Locate the cell with the specified text and output its (x, y) center coordinate. 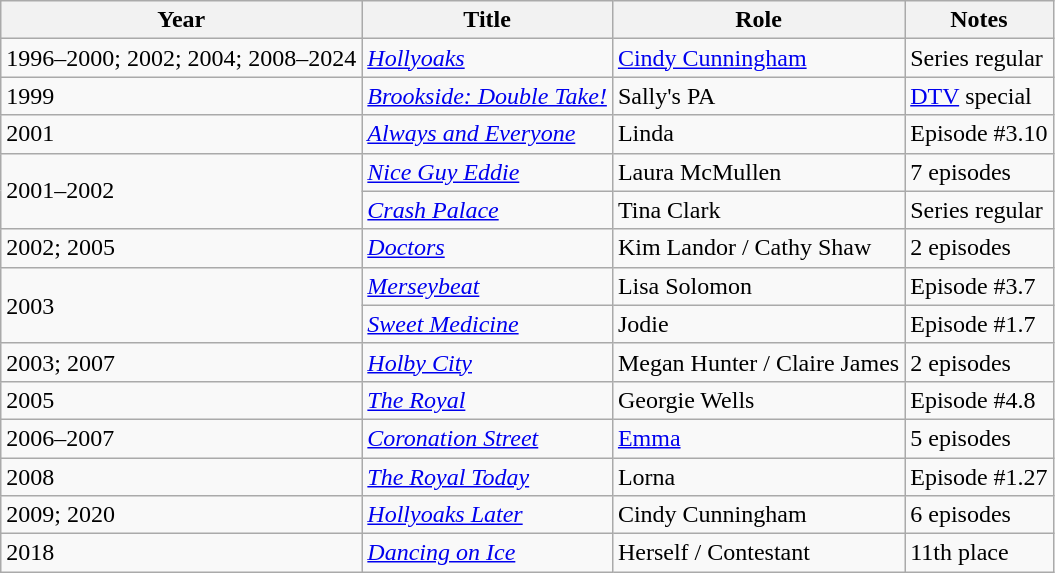
2018 (182, 553)
1996–2000; 2002; 2004; 2008–2024 (182, 58)
The Royal (488, 400)
Emma (758, 438)
Nice Guy Eddie (488, 172)
Notes (979, 20)
Kim Landor / Cathy Shaw (758, 248)
Lisa Solomon (758, 286)
Brookside: Double Take! (488, 96)
Lorna (758, 477)
Georgie Wells (758, 400)
2002; 2005 (182, 248)
Year (182, 20)
2005 (182, 400)
Megan Hunter / Claire James (758, 362)
2003; 2007 (182, 362)
Linda (758, 134)
The Royal Today (488, 477)
Episode #3.10 (979, 134)
Episode #1.27 (979, 477)
Title (488, 20)
2001–2002 (182, 191)
Holby City (488, 362)
Sweet Medicine (488, 324)
Laura McMullen (758, 172)
Episode #4.8 (979, 400)
DTV special (979, 96)
Role (758, 20)
Jodie (758, 324)
2008 (182, 477)
Coronation Street (488, 438)
5 episodes (979, 438)
2003 (182, 305)
2001 (182, 134)
Dancing on Ice (488, 553)
7 episodes (979, 172)
11th place (979, 553)
2009; 2020 (182, 515)
Sally's PA (758, 96)
2006–2007 (182, 438)
1999 (182, 96)
Episode #1.7 (979, 324)
Doctors (488, 248)
Always and Everyone (488, 134)
Crash Palace (488, 210)
Tina Clark (758, 210)
Hollyoaks (488, 58)
Merseybeat (488, 286)
Herself / Contestant (758, 553)
Episode #3.7 (979, 286)
Hollyoaks Later (488, 515)
6 episodes (979, 515)
